Pinpoint the cell where the given text exists, returning its (X, Y) midpoint coordinate. 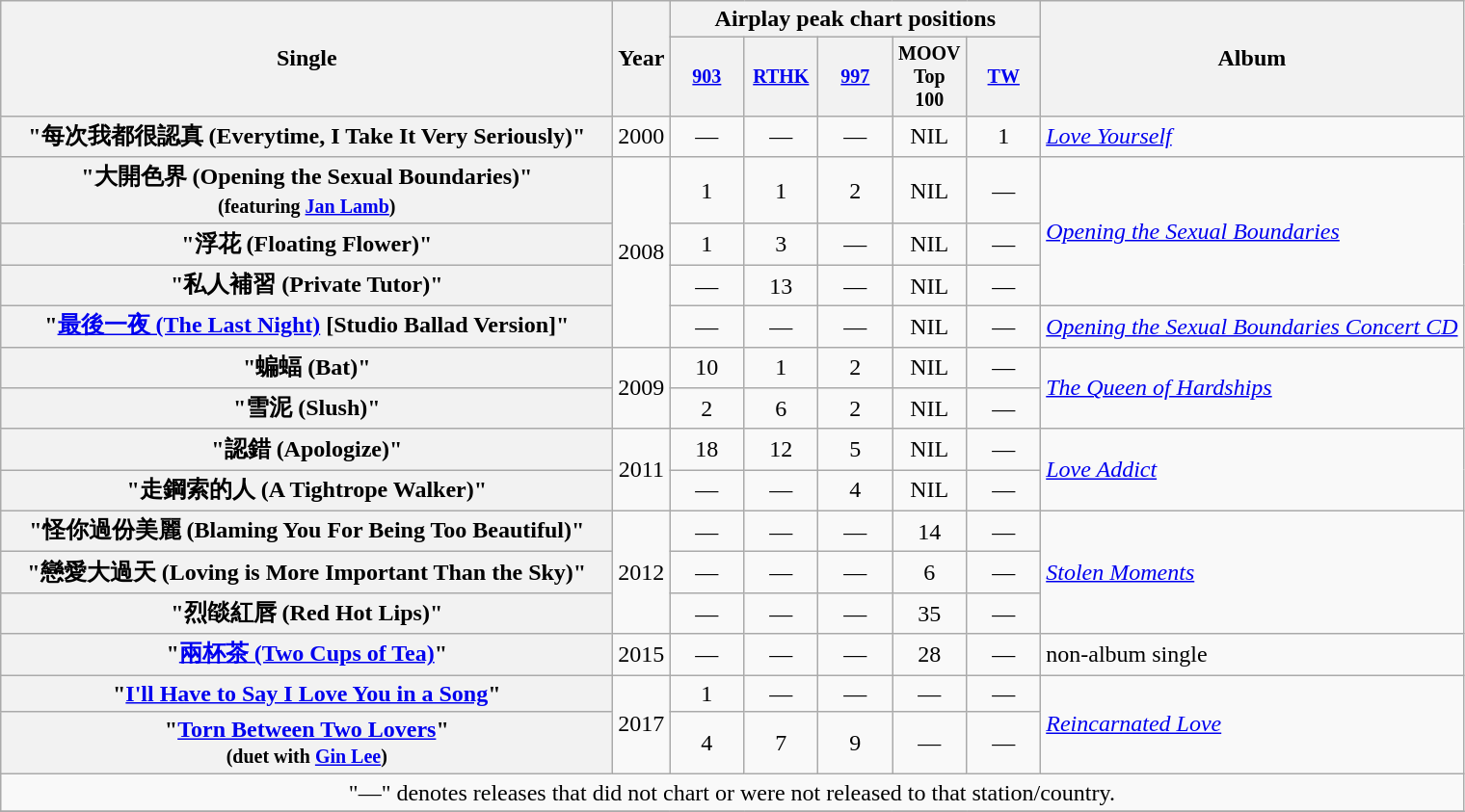
MOOV Top 100 (929, 77)
2008 (642, 252)
RTHK (781, 77)
"每次我都很認真 (Everytime, I Take It Very Seriously)" (306, 137)
Opening the Sexual Boundaries (1252, 231)
Reincarnated Love (1252, 724)
"走鋼索的人 (A Tightrope Walker)" (306, 491)
"大開色界 (Opening the Sexual Boundaries)"(featuring Jan Lamb) (306, 191)
"—" denotes releases that did not chart or were not released to that station/country. (732, 793)
"認錯 (Apologize)" (306, 449)
"浮花 (Floating Flower)" (306, 245)
2011 (642, 470)
5 (856, 449)
"雪泥 (Slush)" (306, 408)
Single (306, 59)
"烈燄紅唇 (Red Hot Lips)" (306, 613)
The Queen of Hardships (1252, 387)
"私人補習 (Private Tutor)" (306, 285)
"Torn Between Two Lovers"(duet with Gin Lee) (306, 744)
Year (642, 59)
2009 (642, 387)
2017 (642, 724)
"最後一夜 (The Last Night) [Studio Ballad Version]" (306, 327)
997 (856, 77)
"I'll Have to Say I Love You in a Song" (306, 694)
"戀愛大過天 (Loving is More Important Than the Sky)" (306, 572)
Opening the Sexual Boundaries Concert CD (1252, 327)
"怪你過份美麗 (Blaming You For Being Too Beautiful)" (306, 532)
2000 (642, 137)
2012 (642, 572)
3 (781, 245)
Stolen Moments (1252, 572)
35 (929, 613)
Album (1252, 59)
Love Yourself (1252, 137)
14 (929, 532)
12 (781, 449)
18 (707, 449)
Airplay peak chart positions (856, 19)
10 (707, 368)
903 (707, 77)
7 (781, 744)
TW (1004, 77)
13 (781, 285)
non-album single (1252, 655)
28 (929, 655)
"兩杯茶 (Two Cups of Tea)" (306, 655)
"蝙蝠 (Bat)" (306, 368)
2015 (642, 655)
9 (856, 744)
Love Addict (1252, 470)
